Identify which cell holds the provided text, then report its (x, y) central coordinate. 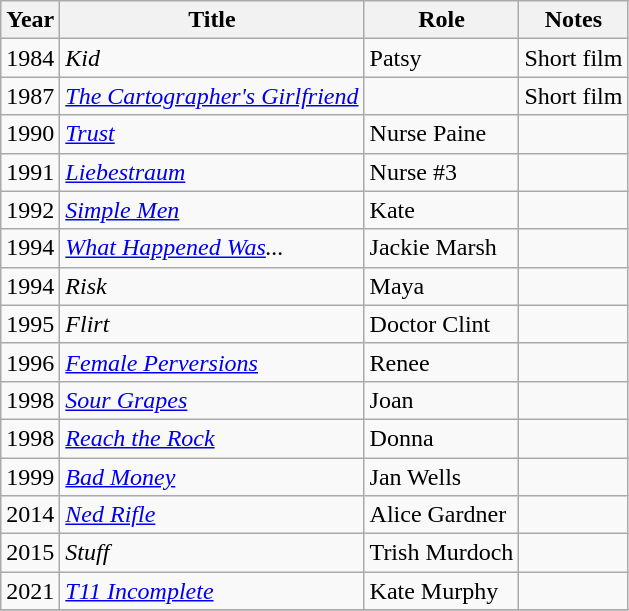
Jackie Marsh (442, 248)
Risk (212, 286)
What Happened Was... (212, 248)
Nurse #3 (442, 172)
Role (442, 20)
Jan Wells (442, 477)
Flirt (212, 324)
2014 (30, 515)
Kate (442, 210)
Alice Gardner (442, 515)
Doctor Clint (442, 324)
Notes (574, 20)
Female Perversions (212, 362)
1999 (30, 477)
Renee (442, 362)
2015 (30, 553)
Maya (442, 286)
2021 (30, 591)
Donna (442, 438)
1990 (30, 134)
1996 (30, 362)
Trust (212, 134)
Title (212, 20)
Nurse Paine (442, 134)
Sour Grapes (212, 400)
1987 (30, 96)
Liebestraum (212, 172)
1992 (30, 210)
Ned Rifle (212, 515)
1995 (30, 324)
Trish Murdoch (442, 553)
Joan (442, 400)
1991 (30, 172)
Simple Men (212, 210)
Kid (212, 58)
1984 (30, 58)
T11 Incomplete (212, 591)
Bad Money (212, 477)
Reach the Rock (212, 438)
Stuff (212, 553)
Patsy (442, 58)
Year (30, 20)
Kate Murphy (442, 591)
The Cartographer's Girlfriend (212, 96)
